Return the [x, y] coordinate for the center point of the cell that contains the specified text.  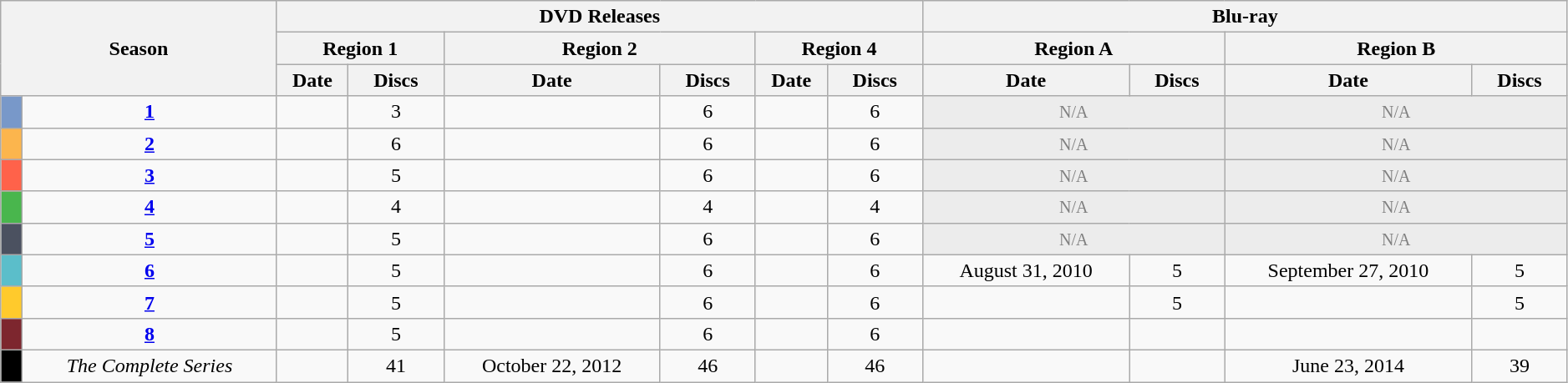
Region A [1073, 48]
Region 2 [600, 48]
7 [150, 302]
DVD Releases [600, 17]
October 22, 2012 [551, 365]
September 27, 2010 [1348, 270]
Region 4 [839, 48]
Region B [1396, 48]
8 [150, 334]
41 [396, 365]
Season [139, 48]
1 [150, 112]
Region 1 [360, 48]
August 31, 2010 [1026, 270]
39 [1520, 365]
Blu-ray [1245, 17]
June 23, 2014 [1348, 365]
The Complete Series [150, 365]
2 [150, 144]
